Output the [X, Y] coordinate of the center of the cell containing the given text.  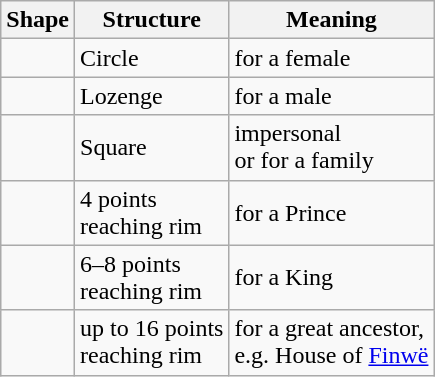
Square [152, 148]
Lozenge [152, 96]
for a Prince [332, 212]
for a female [332, 58]
4 pointsreaching rim [152, 212]
6–8 pointsreaching rim [152, 278]
Meaning [332, 20]
Structure [152, 20]
for a great ancestor,e.g. House of Finwë [332, 342]
Circle [152, 58]
Shape [38, 20]
impersonalor for a family [332, 148]
up to 16 pointsreaching rim [152, 342]
for a male [332, 96]
for a King [332, 278]
